Return [X, Y] of the center of cell containing provided text 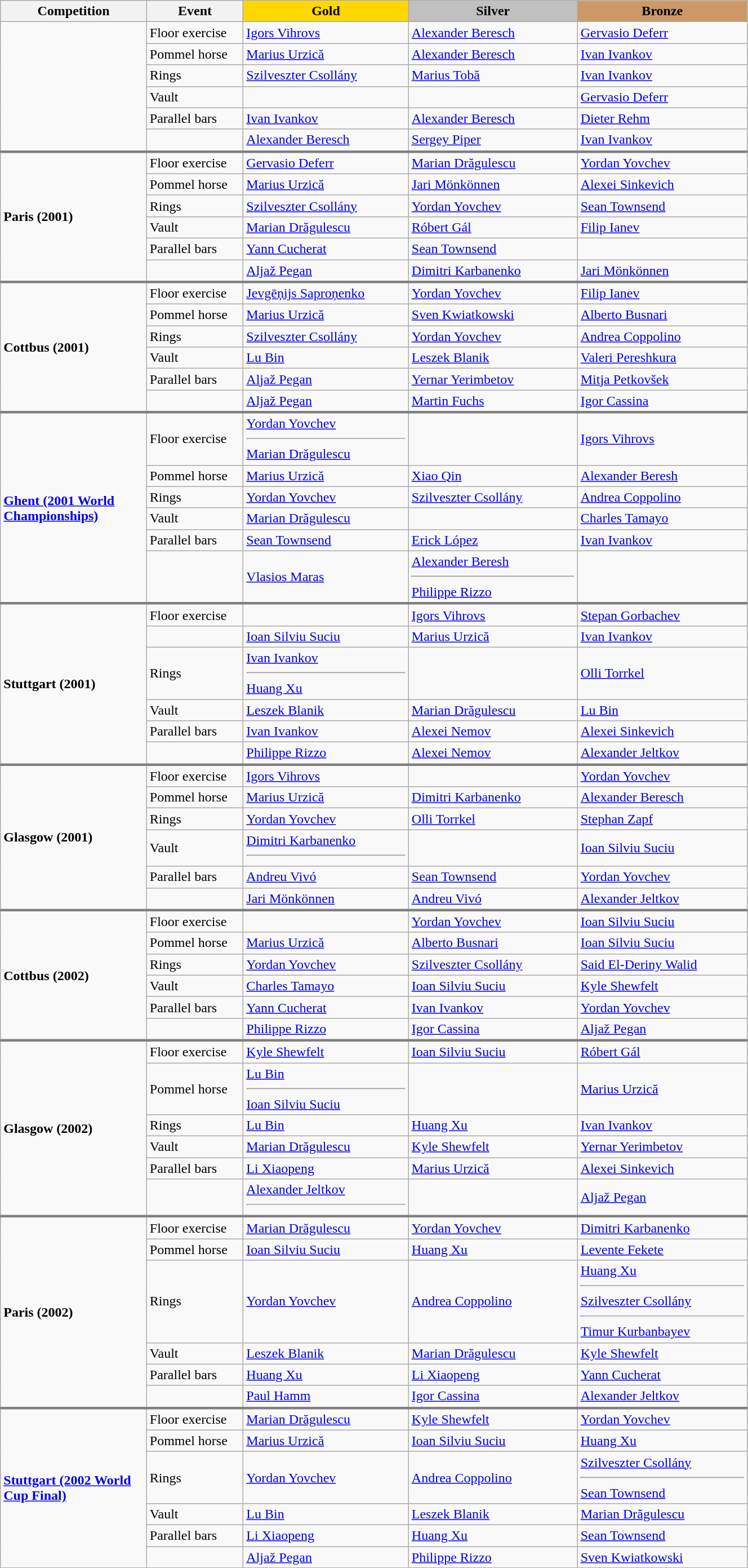
Paul Hamm [326, 1397]
Cottbus (2002) [74, 975]
Ghent (2001 World Championships) [74, 507]
Dieter Rehm [662, 118]
Stuttgart (2001) [74, 684]
Yordan Yovchev Marian Drăgulescu [326, 438]
Competition [74, 11]
Mitja Petkovšek [662, 379]
Huang Xu Szilveszter Csollány Timur Kurbanbayev [662, 1301]
Sergey Piper [493, 140]
Cottbus (2001) [74, 347]
Jevgēņijs Saproņenko [326, 293]
Alexander Beresh [662, 476]
Stephan Zapf [662, 819]
Stuttgart (2002 World Cup Final) [74, 1488]
Stepan Gorbachev [662, 615]
Martin Fuchs [493, 401]
Ivan Ivankov Huang Xu [326, 673]
Paris (2002) [74, 1312]
Glasgow (2001) [74, 837]
Paris (2001) [74, 216]
Xiao Qin [493, 476]
Silver [493, 11]
Valeri Pereshkura [662, 358]
Bronze [662, 11]
Glasgow (2002) [74, 1128]
Erick López [493, 540]
Gold [326, 11]
Alexander Beresh Philippe Rizzo [493, 577]
Said El-Deriny Walid [662, 964]
Lu Bin Ioan Silviu Suciu [326, 1089]
Levente Fekete [662, 1250]
Vlasios Maras [326, 577]
Marius Tobă [493, 76]
Szilveszter Csollány Sean Townsend [662, 1477]
Event [195, 11]
